Find where the given text appears and provide that cell's center as (x, y) coordinate. 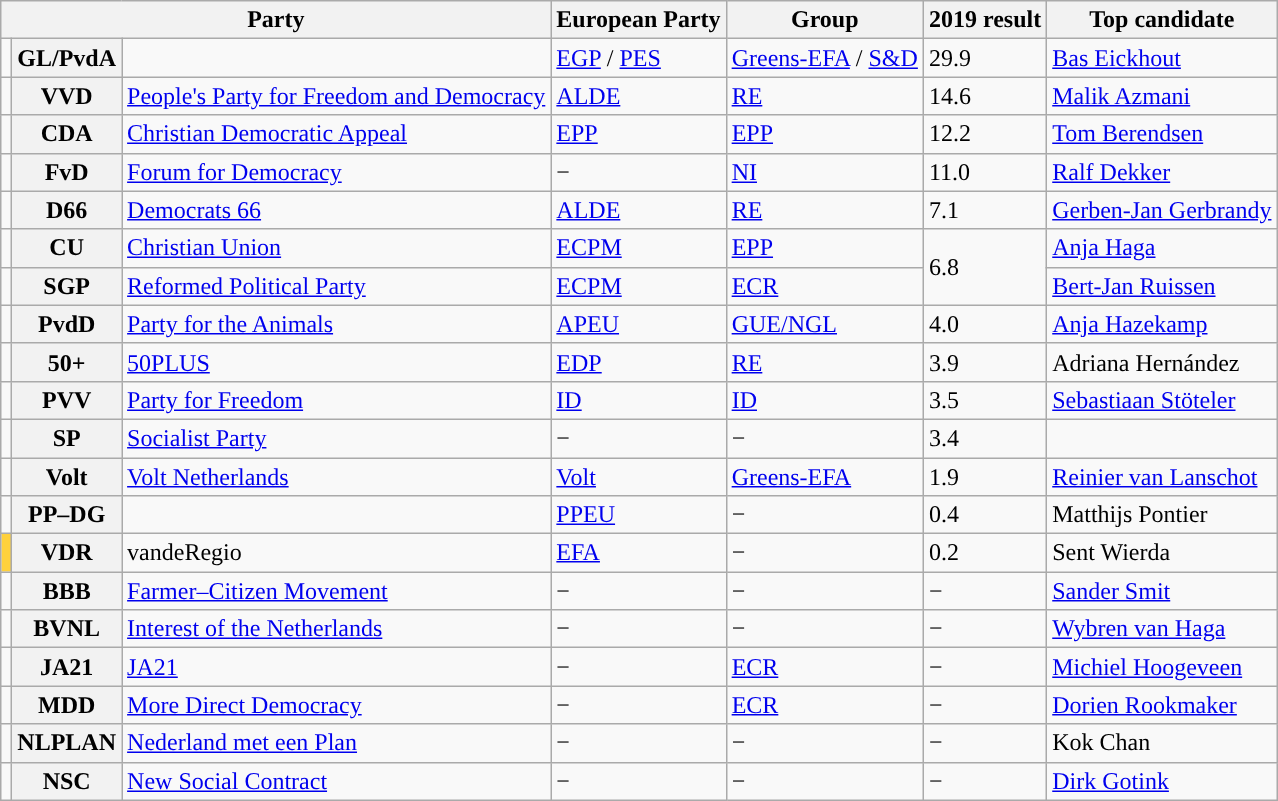
50+ (67, 362)
Sent Wierda (1162, 553)
Interest of the Netherlands (336, 629)
Group (824, 20)
MDD (67, 705)
1.9 (984, 477)
VVD (67, 96)
New Social Contract (336, 781)
Dirk Gotink (1162, 781)
Gerben-Jan Gerbrandy (1162, 210)
Wybren van Haga (1162, 629)
Tom Berendsen (1162, 134)
Malik Azmani (1162, 96)
Greens-EFA (824, 477)
Volt Netherlands (336, 477)
0.4 (984, 515)
2019 result (984, 20)
European Party (638, 20)
Socialist Party (336, 438)
EFA (638, 553)
PvdD (67, 324)
4.0 (984, 324)
SGP (67, 286)
7.1 (984, 210)
CU (67, 248)
BBB (67, 591)
PPEU (638, 515)
Reinier van Lanschot (1162, 477)
VDR (67, 553)
Party (276, 20)
Bert-Jan Ruissen (1162, 286)
People's Party for Freedom and Democracy (336, 96)
0.2 (984, 553)
EDP (638, 362)
Adriana Hernández (1162, 362)
APEU (638, 324)
PVV (67, 400)
Christian Democratic Appeal (336, 134)
29.9 (984, 58)
D66 (67, 210)
Sebastiaan Stöteler (1162, 400)
EGP / PES (638, 58)
50PLUS (336, 362)
Party for Freedom (336, 400)
Kok Chan (1162, 743)
11.0 (984, 172)
NSC (67, 781)
Greens-EFA / S&D (824, 58)
3.5 (984, 400)
Reformed Political Party (336, 286)
3.4 (984, 438)
NI (824, 172)
Dorien Rookmaker (1162, 705)
Bas Eickhout (1162, 58)
12.2 (984, 134)
Anja Hazekamp (1162, 324)
Matthijs Pontier (1162, 515)
14.6 (984, 96)
6.8 (984, 267)
Top candidate (1162, 20)
NLPLAN (67, 743)
Nederland met een Plan (336, 743)
Party for the Animals (336, 324)
vandeRegio (336, 553)
PP–DG (67, 515)
SP (67, 438)
3.9 (984, 362)
Anja Haga (1162, 248)
Farmer–Citizen Movement (336, 591)
CDA (67, 134)
Sander Smit (1162, 591)
Forum for Democracy (336, 172)
Ralf Dekker (1162, 172)
GUE/NGL (824, 324)
Christian Union (336, 248)
FvD (67, 172)
BVNL (67, 629)
Michiel Hoogeveen (1162, 667)
GL/PvdA (67, 58)
More Direct Democracy (336, 705)
Democrats 66 (336, 210)
